Provide the [X, Y] coordinate of the cell's center where the given text is located.  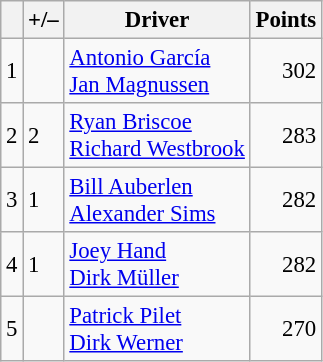
283 [286, 136]
Bill Auberlen Alexander Sims [157, 200]
5 [12, 330]
270 [286, 330]
302 [286, 72]
4 [12, 264]
Ryan Briscoe Richard Westbrook [157, 136]
Joey Hand Dirk Müller [157, 264]
Patrick Pilet Dirk Werner [157, 330]
Driver [157, 20]
Antonio García Jan Magnussen [157, 72]
3 [12, 200]
+/– [44, 20]
Points [286, 20]
